Search for the cell housing the specified text and yield its (X, Y) center coordinate. 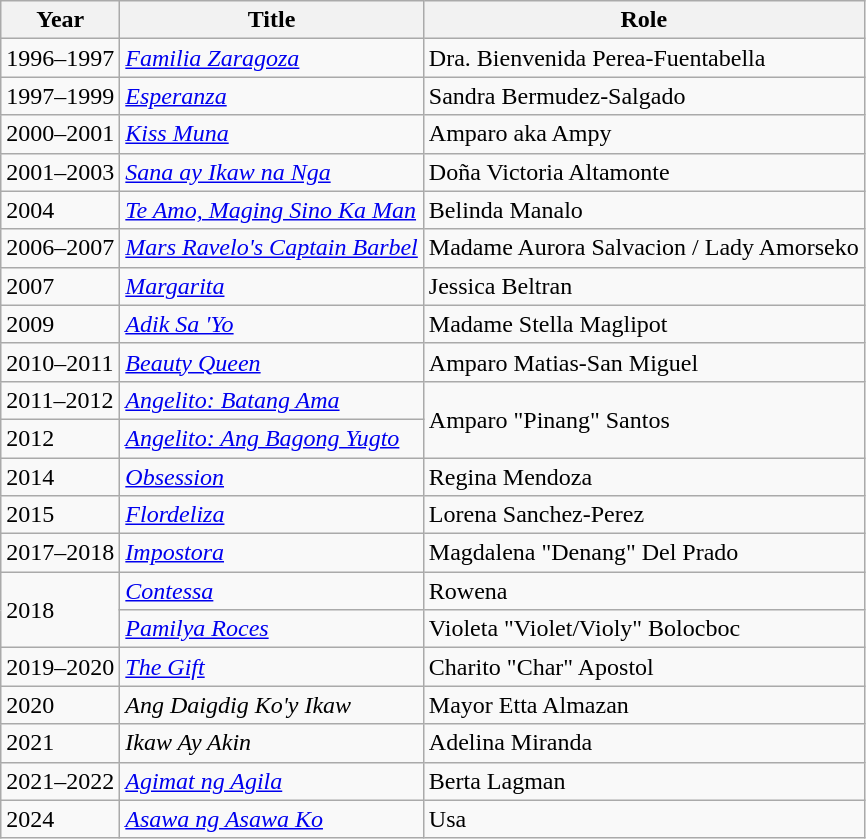
2001–2003 (60, 172)
Regina Mendoza (644, 477)
Title (272, 20)
Flordeliza (272, 515)
Adelina Miranda (644, 743)
Violeta "Violet/Violy" Bolocboc (644, 629)
Pamilya Roces (272, 629)
Doña Victoria Altamonte (644, 172)
2024 (60, 819)
Usa (644, 819)
Margarita (272, 286)
Beauty Queen (272, 362)
Madame Stella Maglipot (644, 324)
Rowena (644, 591)
Asawa ng Asawa Ko (272, 819)
2015 (60, 515)
Sandra Bermudez-Salgado (644, 96)
2004 (60, 210)
Jessica Beltran (644, 286)
Ikaw Ay Akin (272, 743)
Familia Zaragoza (272, 58)
Esperanza (272, 96)
1997–1999 (60, 96)
2018 (60, 610)
Year (60, 20)
2014 (60, 477)
Lorena Sanchez-Perez (644, 515)
Amparo Matias-San Miguel (644, 362)
2009 (60, 324)
Kiss Muna (272, 134)
2021–2022 (60, 781)
Amparo "Pinang" Santos (644, 419)
Adik Sa 'Yo (272, 324)
Madame Aurora Salvacion / Lady Amorseko (644, 248)
2010–2011 (60, 362)
2021 (60, 743)
Belinda Manalo (644, 210)
Angelito: Batang Ama (272, 400)
Dra. Bienvenida Perea-Fuentabella (644, 58)
The Gift (272, 667)
2020 (60, 705)
Mars Ravelo's Captain Barbel (272, 248)
Magdalena "Denang" Del Prado (644, 553)
2012 (60, 438)
2007 (60, 286)
2017–2018 (60, 553)
Impostora (272, 553)
2000–2001 (60, 134)
Amparo aka Ampy (644, 134)
Ang Daigdig Ko'y Ikaw (272, 705)
2006–2007 (60, 248)
Angelito: Ang Bagong Yugto (272, 438)
Mayor Etta Almazan (644, 705)
Berta Lagman (644, 781)
Contessa (272, 591)
Obsession (272, 477)
Te Amo, Maging Sino Ka Man (272, 210)
1996–1997 (60, 58)
2011–2012 (60, 400)
Charito "Char" Apostol (644, 667)
Role (644, 20)
Sana ay Ikaw na Nga (272, 172)
Agimat ng Agila (272, 781)
2019–2020 (60, 667)
